Output the [x, y] coordinate of the center of the cell containing the given text.  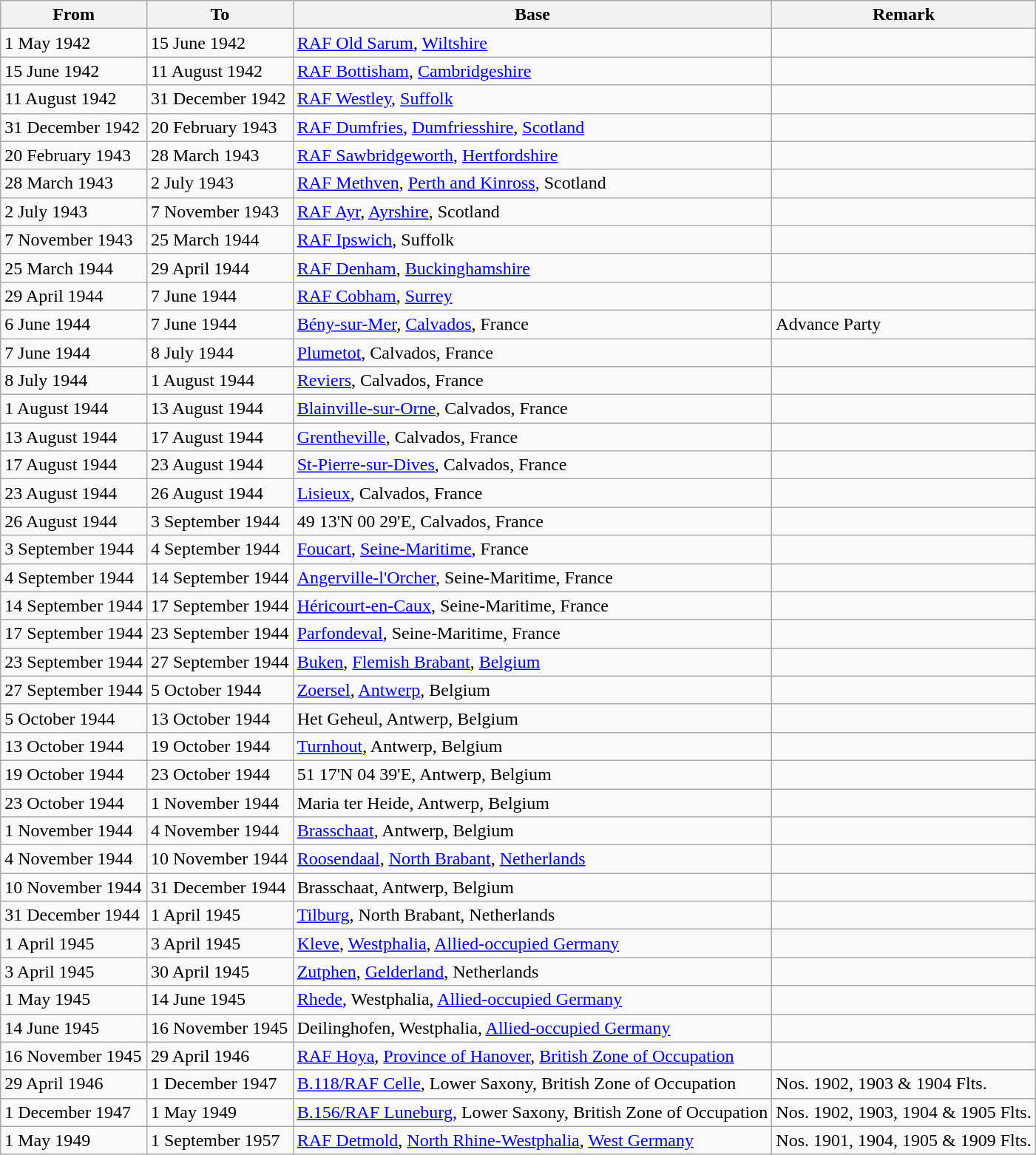
Rhede, Westphalia, Allied-occupied Germany [532, 1000]
RAF Westley, Suffolk [532, 99]
Maria ter Heide, Antwerp, Belgium [532, 802]
1 May 1945 [74, 1000]
To [220, 15]
RAF Denham, Buckinghamshire [532, 268]
51 17'N 04 39'E, Antwerp, Belgium [532, 774]
Nos. 1902, 1903, 1904 & 1905 Flts. [904, 1112]
Base [532, 15]
6 June 1944 [74, 324]
Turnhout, Antwerp, Belgium [532, 746]
RAF Detmold, North Rhine-Westphalia, West Germany [532, 1140]
Parfondeval, Seine-Maritime, France [532, 634]
Zutphen, Gelderland, Netherlands [532, 972]
1 May 1942 [74, 43]
Angerville-l'Orcher, Seine-Maritime, France [532, 577]
30 April 1945 [220, 972]
RAF Methven, Perth and Kinross, Scotland [532, 183]
Nos. 1902, 1903 & 1904 Flts. [904, 1084]
B.156/RAF Luneburg, Lower Saxony, British Zone of Occupation [532, 1112]
RAF Dumfries, Dumfriesshire, Scotland [532, 127]
RAF Ayr, Ayrshire, Scotland [532, 211]
Grentheville, Calvados, France [532, 437]
From [74, 15]
Blainville-sur-Orne, Calvados, France [532, 409]
Nos. 1901, 1904, 1905 & 1909 Flts. [904, 1140]
Advance Party [904, 324]
Remark [904, 15]
RAF Sawbridgeworth, Hertfordshire [532, 155]
RAF Ipswich, Suffolk [532, 240]
Deilinghofen, Westphalia, Allied-occupied Germany [532, 1028]
Bény-sur-Mer, Calvados, France [532, 324]
Zoersel, Antwerp, Belgium [532, 690]
Héricourt-en-Caux, Seine-Maritime, France [532, 606]
RAF Old Sarum, Wiltshire [532, 43]
Roosendaal, North Brabant, Netherlands [532, 859]
Het Geheul, Antwerp, Belgium [532, 718]
Lisieux, Calvados, France [532, 493]
49 13'N 00 29'E, Calvados, France [532, 521]
RAF Bottisham, Cambridgeshire [532, 71]
Foucart, Seine-Maritime, France [532, 549]
Reviers, Calvados, France [532, 381]
St-Pierre-sur-Dives, Calvados, France [532, 465]
1 September 1957 [220, 1140]
RAF Hoya, Province of Hanover, British Zone of Occupation [532, 1056]
RAF Cobham, Surrey [532, 296]
Buken, Flemish Brabant, Belgium [532, 662]
Tilburg, North Brabant, Netherlands [532, 915]
Kleve, Westphalia, Allied-occupied Germany [532, 944]
B.118/RAF Celle, Lower Saxony, British Zone of Occupation [532, 1084]
Plumetot, Calvados, France [532, 353]
